Scan for the cell matching the given text and deliver its [x, y] coordinate at center. 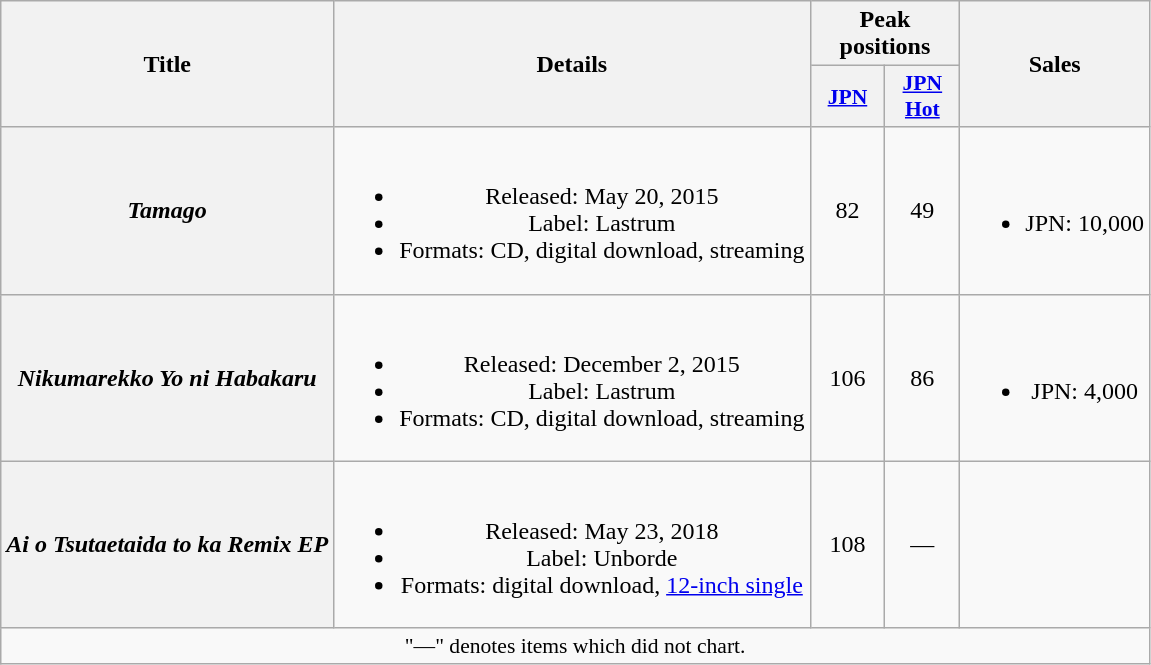
Nikumarekko Yo ni Habakaru [168, 378]
— [922, 544]
Sales [1055, 64]
JPN [848, 96]
49 [922, 210]
Released: December 2, 2015Label: LastrumFormats: CD, digital download, streaming [572, 378]
"—" denotes items which did not chart. [576, 646]
82 [848, 210]
Released: May 23, 2018Label: UnbordeFormats: digital download, 12-inch single [572, 544]
86 [922, 378]
106 [848, 378]
Title [168, 64]
Ai o Tsutaetaida to ka Remix EP [168, 544]
Tamago [168, 210]
Released: May 20, 2015Label: LastrumFormats: CD, digital download, streaming [572, 210]
Details [572, 64]
JPNHot [922, 96]
108 [848, 544]
Peakpositions [885, 34]
JPN: 10,000 [1055, 210]
JPN: 4,000 [1055, 378]
